Identify which cell holds the provided text, then report its (x, y) central coordinate. 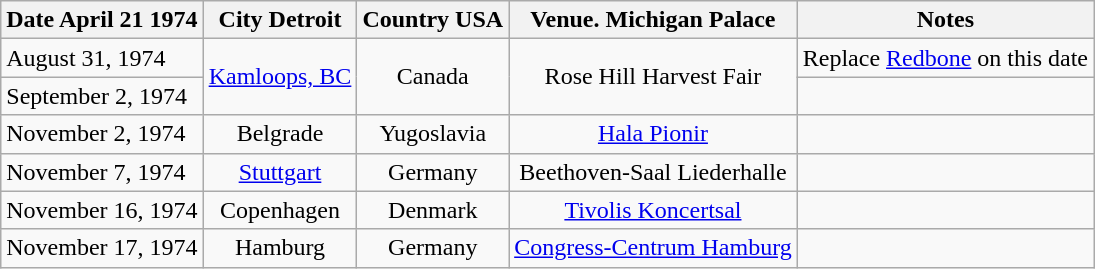
Hala Pionir (654, 134)
Tivolis Koncertsal (654, 210)
August 31, 1974 (102, 58)
Notes (945, 20)
Yugoslavia (433, 134)
Denmark (433, 210)
Country USA (433, 20)
Congress-Centrum Hamburg (654, 248)
September 2, 1974 (102, 96)
Date April 21 1974 (102, 20)
Hamburg (280, 248)
Rose Hill Harvest Fair (654, 77)
City Detroit (280, 20)
Stuttgart (280, 172)
Copenhagen (280, 210)
Belgrade (280, 134)
Venue. Michigan Palace (654, 20)
Kamloops, BC (280, 77)
Canada (433, 77)
Beethoven-Saal Liederhalle (654, 172)
Replace Redbone on this date (945, 58)
November 7, 1974 (102, 172)
November 17, 1974 (102, 248)
November 16, 1974 (102, 210)
November 2, 1974 (102, 134)
